Find where the given text appears and provide that cell's center as [X, Y] coordinate. 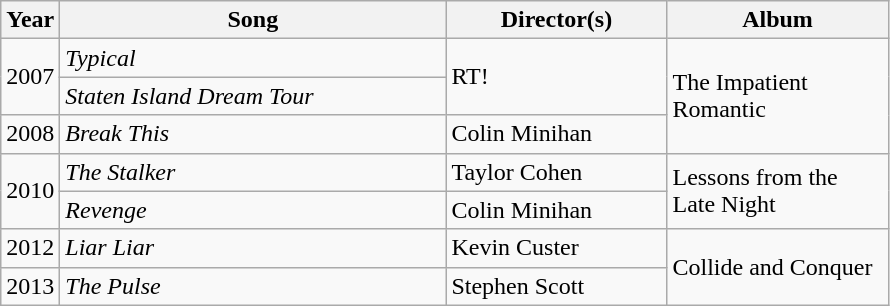
Revenge [253, 210]
Taylor Cohen [556, 172]
Break This [253, 134]
Song [253, 20]
Year [30, 20]
RT! [556, 77]
2007 [30, 77]
Typical [253, 58]
Collide and Conquer [778, 267]
Liar Liar [253, 248]
Staten Island Dream Tour [253, 96]
Kevin Custer [556, 248]
2013 [30, 286]
Lessons from the Late Night [778, 191]
2012 [30, 248]
Album [778, 20]
2010 [30, 191]
The Pulse [253, 286]
2008 [30, 134]
The Stalker [253, 172]
Stephen Scott [556, 286]
The Impatient Romantic [778, 96]
Director(s) [556, 20]
